Determine the [x, y] coordinate at the center of the cell enclosing the given text.  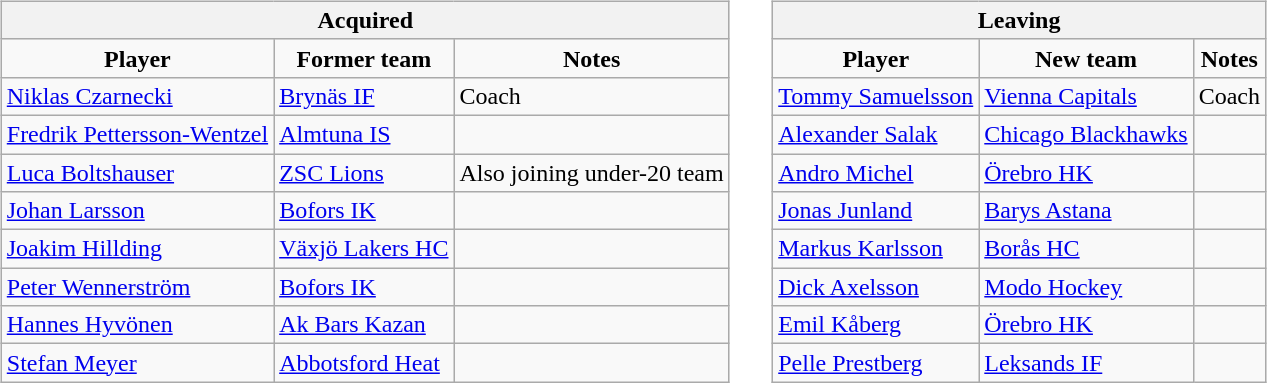
Stefan Meyer [137, 363]
Jonas Junland [876, 211]
Markus Karlsson [876, 249]
Leaving [1020, 20]
Tommy Samuelsson [876, 96]
Almtuna IS [364, 134]
Barys Astana [1086, 211]
Luca Boltshauser [137, 173]
Vienna Capitals [1086, 96]
Brynäs IF [364, 96]
Fredrik Pettersson-Wentzel [137, 134]
Acquired [365, 20]
Ak Bars Kazan [364, 325]
ZSC Lions [364, 173]
Hannes Hyvönen [137, 325]
Johan Larsson [137, 211]
Borås HC [1086, 249]
Former team [364, 58]
Peter Wennerström [137, 287]
Abbotsford Heat [364, 363]
Niklas Czarnecki [137, 96]
Also joining under-20 team [592, 173]
Andro Michel [876, 173]
Alexander Salak [876, 134]
Pelle Prestberg [876, 363]
Växjö Lakers HC [364, 249]
Emil Kåberg [876, 325]
New team [1086, 58]
Joakim Hillding [137, 249]
Modo Hockey [1086, 287]
Leksands IF [1086, 363]
Dick Axelsson [876, 287]
Chicago Blackhawks [1086, 134]
